Pinpoint the cell where the given text exists, returning its (X, Y) midpoint coordinate. 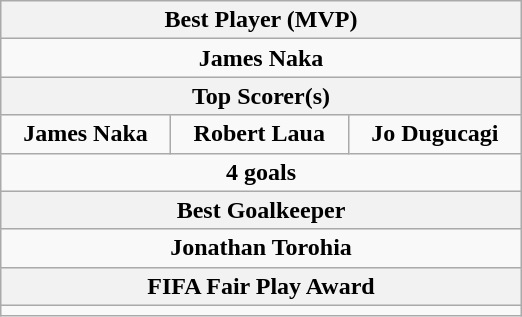
Best Player (MVP) (262, 20)
Top Scorer(s) (262, 96)
Best Goalkeeper (262, 210)
4 goals (262, 172)
Robert Laua (259, 134)
Jo Dugucagi (434, 134)
Jonathan Torohia (262, 248)
FIFA Fair Play Award (262, 286)
